Pinpoint the cell where the given text exists, returning its (X, Y) midpoint coordinate. 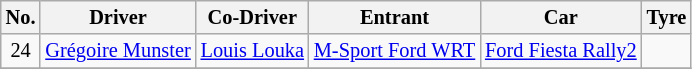
Car (560, 17)
Ford Fiesta Rally2 (560, 51)
24 (21, 51)
Co-Driver (252, 17)
M-Sport Ford WRT (394, 51)
Grégoire Munster (118, 51)
Tyre (667, 17)
Entrant (394, 17)
Driver (118, 17)
No. (21, 17)
Louis Louka (252, 51)
